For the text-containing cell, return its midpoint in (x, y) coordinate format. 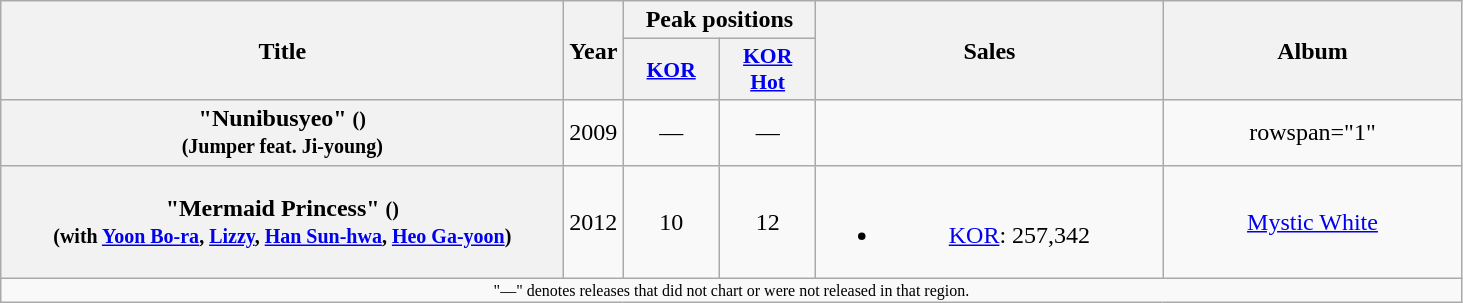
KORHot (768, 70)
12 (768, 222)
Title (282, 50)
Peak positions (720, 20)
Sales (990, 50)
Mystic White (1312, 222)
"—" denotes releases that did not chart or were not released in that region. (732, 290)
Album (1312, 50)
"Nunibusyeo" ()(Jumper feat. Ji-young) (282, 132)
KOR (672, 70)
rowspan="1" (1312, 132)
10 (672, 222)
KOR: 257,342 (990, 222)
"Mermaid Princess" ()(with Yoon Bo-ra, Lizzy, Han Sun-hwa, Heo Ga-yoon) (282, 222)
2009 (594, 132)
2012 (594, 222)
Year (594, 50)
